Detect which cell encompasses the target text, then output its [X, Y] center coordinate. 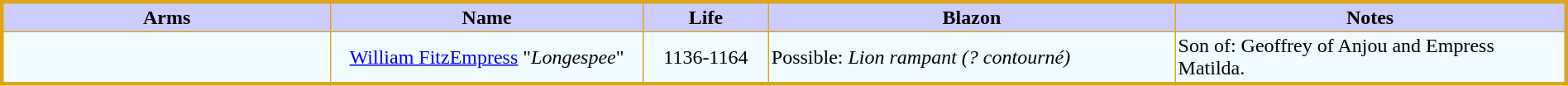
Blazon [972, 17]
William FitzEmpress "Longespee" [486, 58]
Name [486, 17]
Possible: Lion rampant (? contourné) [972, 58]
Arms [165, 17]
Son of: Geoffrey of Anjou and Empress Matilda. [1371, 58]
1136-1164 [706, 58]
Life [706, 17]
Notes [1371, 17]
